Locate the cell with the specified text and output its (x, y) center coordinate. 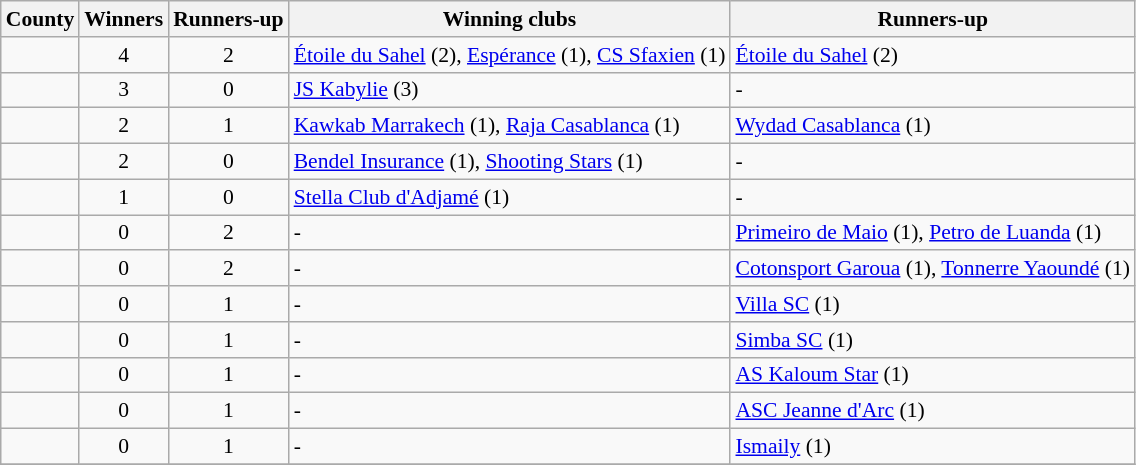
Primeiro de Maio (1), Petro de Luanda (1) (932, 233)
3 (124, 90)
Stella Club d'Adjamé (1) (510, 197)
Étoile du Sahel (2), Espérance (1), CS Sfaxien (1) (510, 55)
ASC Jeanne d'Arc (1) (932, 411)
AS Kaloum Star (1) (932, 375)
Bendel Insurance (1), Shooting Stars (1) (510, 162)
Winning clubs (510, 19)
Kawkab Marrakech (1), Raja Casablanca (1) (510, 126)
Simba SC (1) (932, 340)
Étoile du Sahel (2) (932, 55)
JS Kabylie (3) (510, 90)
County (40, 19)
Ismaily (1) (932, 447)
Winners (124, 19)
Wydad Casablanca (1) (932, 126)
4 (124, 55)
Cotonsport Garoua (1), Tonnerre Yaoundé (1) (932, 269)
Villa SC (1) (932, 304)
